From the cell containing the given text, extract its center point as [x, y] coordinate. 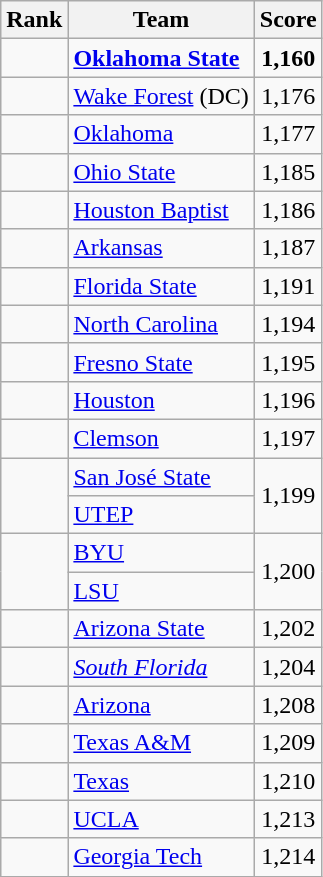
1,200 [288, 572]
Florida State [161, 286]
1,194 [288, 324]
1,191 [288, 286]
Arizona [161, 705]
1,176 [288, 96]
1,214 [288, 857]
BYU [161, 553]
1,177 [288, 134]
1,213 [288, 819]
Oklahoma State [161, 58]
Houston Baptist [161, 210]
Team [161, 20]
UCLA [161, 819]
1,196 [288, 400]
Texas A&M [161, 743]
1,204 [288, 667]
UTEP [161, 515]
Texas [161, 781]
1,195 [288, 362]
1,160 [288, 58]
Clemson [161, 438]
Georgia Tech [161, 857]
1,208 [288, 705]
1,210 [288, 781]
1,186 [288, 210]
Rank [34, 20]
South Florida [161, 667]
North Carolina [161, 324]
Arkansas [161, 248]
Oklahoma [161, 134]
1,185 [288, 172]
1,197 [288, 438]
1,187 [288, 248]
LSU [161, 591]
Ohio State [161, 172]
Houston [161, 400]
1,202 [288, 629]
Wake Forest (DC) [161, 96]
1,199 [288, 496]
Fresno State [161, 362]
Arizona State [161, 629]
Score [288, 20]
1,209 [288, 743]
San José State [161, 477]
